Capture the cell that displays the provided text and extract its (X, Y) central coordinate. 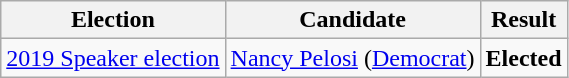
Elected (524, 58)
Result (524, 20)
Nancy Pelosi (Democrat) (352, 58)
Election (113, 20)
Candidate (352, 20)
2019 Speaker election (113, 58)
